Provide the (X, Y) coordinate of the cell's center where the given text is located.  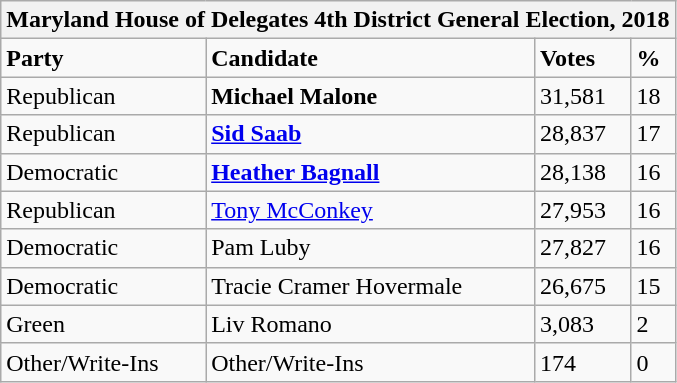
Michael Malone (370, 96)
28,138 (582, 172)
27,953 (582, 210)
Green (104, 324)
Candidate (370, 58)
Pam Luby (370, 248)
26,675 (582, 286)
Party (104, 58)
% (653, 58)
31,581 (582, 96)
18 (653, 96)
174 (582, 362)
0 (653, 362)
2 (653, 324)
Liv Romano (370, 324)
Maryland House of Delegates 4th District General Election, 2018 (338, 20)
15 (653, 286)
Tony McConkey (370, 210)
Tracie Cramer Hovermale (370, 286)
3,083 (582, 324)
28,837 (582, 134)
17 (653, 134)
27,827 (582, 248)
Sid Saab (370, 134)
Votes (582, 58)
Heather Bagnall (370, 172)
